Determine the (X, Y) coordinate at the center of the cell enclosing the given text.  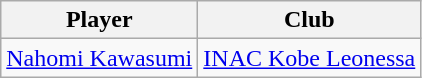
Nahomi Kawasumi (100, 58)
Club (310, 20)
Player (100, 20)
INAC Kobe Leonessa (310, 58)
